Find where the given text appears and provide that cell's center as (X, Y) coordinate. 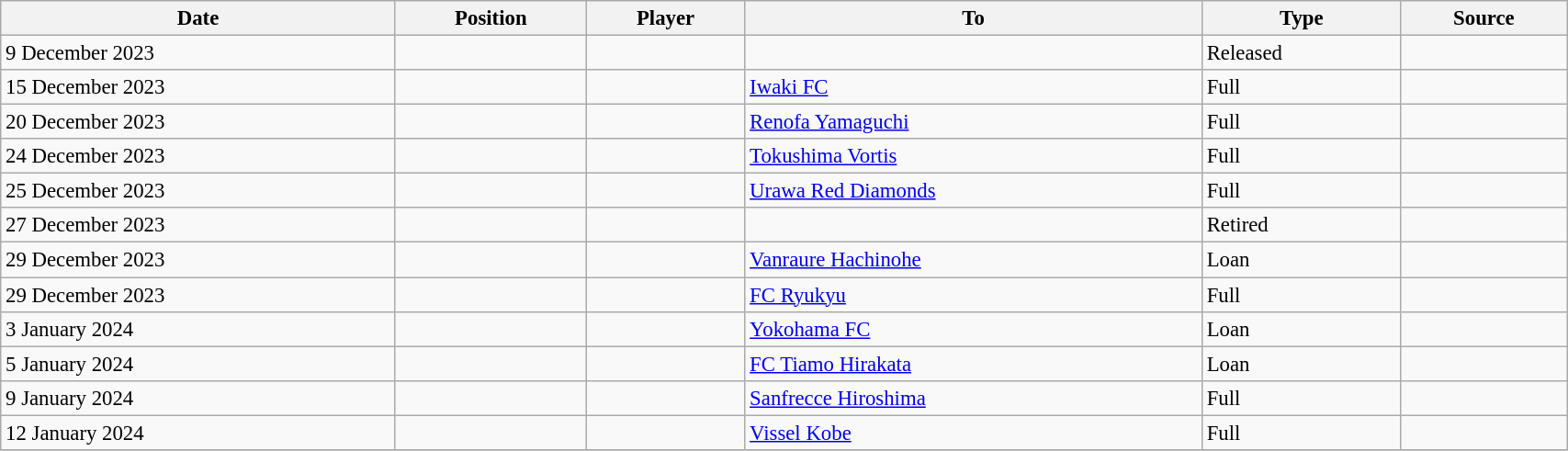
9 January 2024 (198, 398)
Source (1483, 18)
Yokohama FC (974, 329)
5 January 2024 (198, 364)
Position (491, 18)
20 December 2023 (198, 122)
Sanfrecce Hiroshima (974, 398)
Vanraure Hachinohe (974, 260)
25 December 2023 (198, 191)
Retired (1301, 225)
Urawa Red Diamonds (974, 191)
To (974, 18)
Player (665, 18)
Tokushima Vortis (974, 156)
Iwaki FC (974, 87)
Renofa Yamaguchi (974, 122)
Vissel Kobe (974, 433)
9 December 2023 (198, 53)
12 January 2024 (198, 433)
27 December 2023 (198, 225)
Released (1301, 53)
3 January 2024 (198, 329)
15 December 2023 (198, 87)
FC Ryukyu (974, 295)
FC Tiamo Hirakata (974, 364)
24 December 2023 (198, 156)
Type (1301, 18)
Date (198, 18)
